For the text-containing cell, return its midpoint in (X, Y) coordinate format. 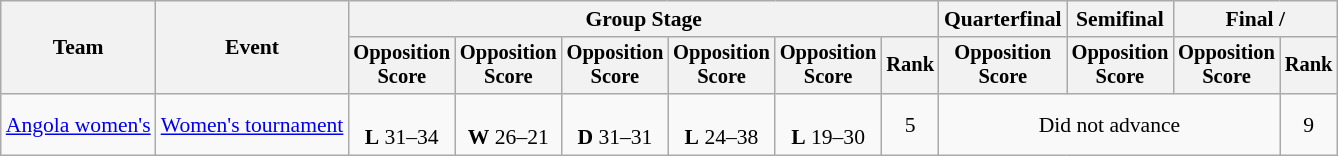
L 19–30 (828, 124)
Event (252, 48)
Women's tournament (252, 124)
9 (1309, 124)
L 31–34 (402, 124)
Did not advance (1110, 124)
Angola women's (78, 124)
Semifinal (1120, 19)
Group Stage (644, 19)
Final / (1255, 19)
L 24–38 (722, 124)
Quarterfinal (1003, 19)
W 26–21 (508, 124)
Team (78, 48)
D 31–31 (616, 124)
5 (910, 124)
